Identify which cell holds the provided text, then report its (X, Y) central coordinate. 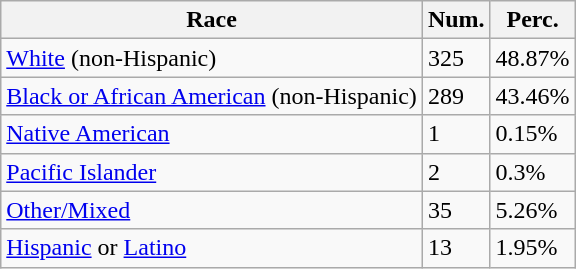
Num. (456, 20)
13 (456, 248)
289 (456, 96)
Black or African American (non-Hispanic) (212, 96)
48.87% (532, 58)
Hispanic or Latino (212, 248)
Other/Mixed (212, 210)
2 (456, 172)
1.95% (532, 248)
1 (456, 134)
Native American (212, 134)
43.46% (532, 96)
Perc. (532, 20)
35 (456, 210)
Race (212, 20)
0.3% (532, 172)
325 (456, 58)
5.26% (532, 210)
White (non-Hispanic) (212, 58)
Pacific Islander (212, 172)
0.15% (532, 134)
